Return [X, Y] of the center of cell containing provided text 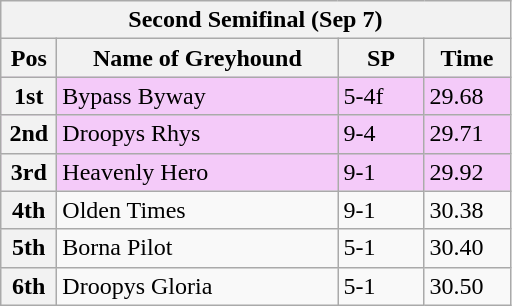
5th [29, 248]
Droopys Gloria [198, 286]
Heavenly Hero [198, 172]
30.40 [467, 248]
Second Semifinal (Sep 7) [256, 20]
3rd [29, 172]
30.38 [467, 210]
Droopys Rhys [198, 134]
29.92 [467, 172]
Pos [29, 58]
SP [381, 58]
Bypass Byway [198, 96]
4th [29, 210]
6th [29, 286]
Name of Greyhound [198, 58]
2nd [29, 134]
1st [29, 96]
29.68 [467, 96]
Time [467, 58]
9-4 [381, 134]
Borna Pilot [198, 248]
29.71 [467, 134]
5-4f [381, 96]
30.50 [467, 286]
Olden Times [198, 210]
